Find where the given text appears and provide that cell's center as [X, Y] coordinate. 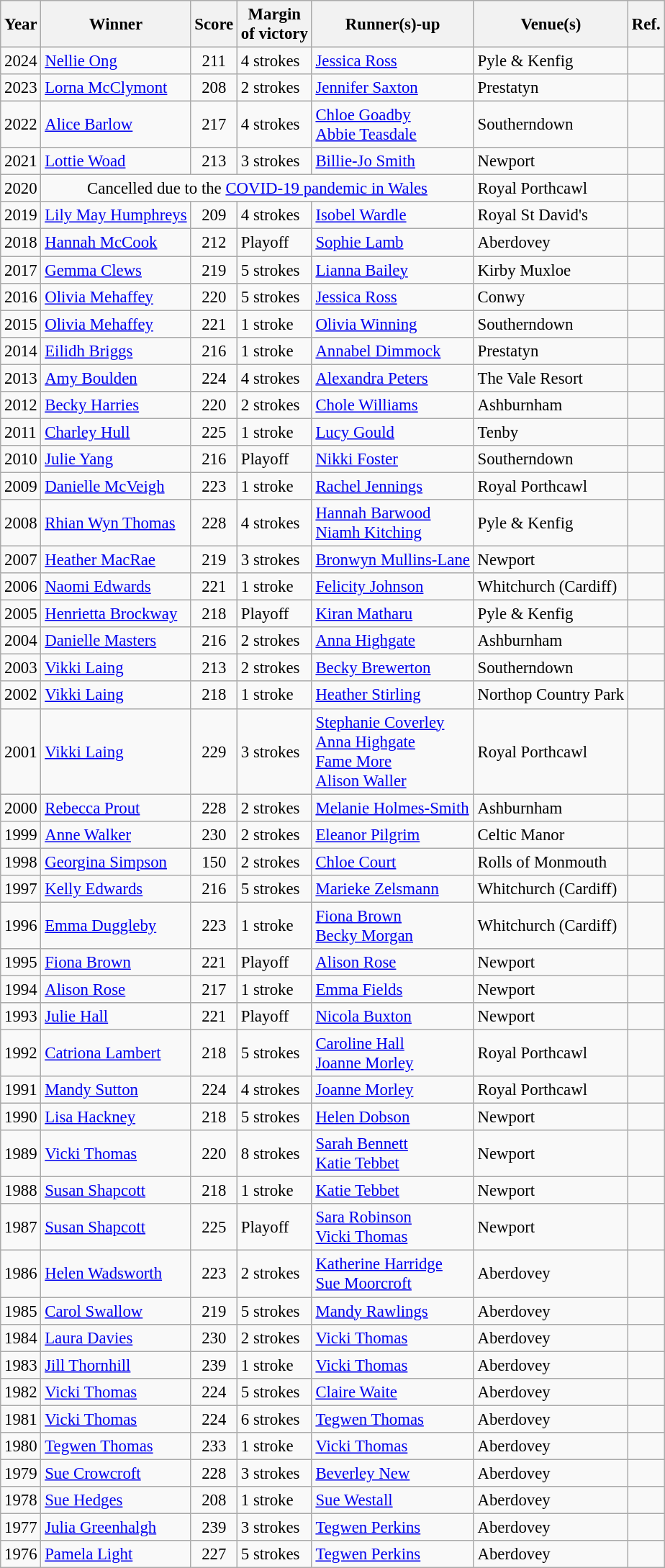
Nellie Ong [116, 61]
Year [21, 24]
Lianna Bailey [393, 270]
Northop Country Park [551, 695]
Sue Westall [393, 1500]
Rolls of Monmouth [551, 862]
1994 [21, 989]
Julie Hall [116, 1017]
Katie Tebbet [393, 1191]
2007 [21, 560]
Isobel Wardle [393, 215]
Lucy Gould [393, 432]
2013 [21, 378]
1989 [21, 1153]
2008 [21, 523]
Claire Waite [393, 1392]
Anne Walker [116, 834]
1999 [21, 834]
Beverley New [393, 1473]
Becky Brewerton [393, 668]
Cancelled due to the COVID-19 pandemic in Wales [258, 189]
2016 [21, 297]
Nikki Foster [393, 459]
Gemma Clews [116, 270]
Jennifer Saxton [393, 88]
2006 [21, 587]
1982 [21, 1392]
Stephanie Coverley Anna Highgate Fame More Alison Waller [393, 752]
Fiona Brown [116, 963]
Catriona Lambert [116, 1054]
2010 [21, 459]
Joanne Morley [393, 1090]
Kirby Muxloe [551, 270]
1983 [21, 1365]
1996 [21, 926]
2000 [21, 808]
1981 [21, 1419]
Score [214, 24]
Hannah McCook [116, 243]
Conwy [551, 297]
2022 [21, 125]
1979 [21, 1473]
Sue Crowcroft [116, 1473]
Annabel Dimmock [393, 351]
Julia Greenhalgh [116, 1527]
1978 [21, 1500]
Pamela Light [116, 1554]
Sue Hedges [116, 1500]
2020 [21, 189]
Charley Hull [116, 432]
Sara Robinson Vicki Thomas [393, 1227]
2009 [21, 486]
209 [214, 215]
Chloe Goadby Abbie Teasdale [393, 125]
1987 [21, 1227]
2017 [21, 270]
2024 [21, 61]
233 [214, 1446]
1992 [21, 1054]
227 [214, 1554]
2023 [21, 88]
211 [214, 61]
Lily May Humphreys [116, 215]
Chole Williams [393, 405]
Rachel Jennings [393, 486]
Henrietta Brockway [116, 614]
1991 [21, 1090]
1976 [21, 1554]
1997 [21, 889]
212 [214, 243]
Eilidh Briggs [116, 351]
2015 [21, 324]
Naomi Edwards [116, 587]
Lisa Hackney [116, 1117]
Laura Davies [116, 1338]
Melanie Holmes-Smith [393, 808]
Tenby [551, 432]
Mandy Sutton [116, 1090]
Becky Harries [116, 405]
Sarah Bennett Katie Tebbet [393, 1153]
6 strokes [275, 1419]
Lottie Woad [116, 161]
Kiran Matharu [393, 614]
Emma Duggleby [116, 926]
2014 [21, 351]
Felicity Johnson [393, 587]
Julie Yang [116, 459]
2001 [21, 752]
Marieke Zelsmann [393, 889]
2019 [21, 215]
1995 [21, 963]
8 strokes [275, 1153]
Lorna McClymont [116, 88]
Katherine Harridge Sue Moorcroft [393, 1274]
Caroline Hall Joanne Morley [393, 1054]
Fiona Brown Becky Morgan [393, 926]
Alice Barlow [116, 125]
Winner [116, 24]
2004 [21, 641]
Venue(s) [551, 24]
Helen Dobson [393, 1117]
Chloe Court [393, 862]
Rebecca Prout [116, 808]
150 [214, 862]
Georgina Simpson [116, 862]
Hannah Barwood Niamh Kitching [393, 523]
Celtic Manor [551, 834]
Emma Fields [393, 989]
2011 [21, 432]
1977 [21, 1527]
1998 [21, 862]
Eleanor Pilgrim [393, 834]
2002 [21, 695]
Jill Thornhill [116, 1365]
Rhian Wyn Thomas [116, 523]
Amy Boulden [116, 378]
Billie-Jo Smith [393, 161]
Mandy Rawlings [393, 1311]
2003 [21, 668]
1988 [21, 1191]
1993 [21, 1017]
Anna Highgate [393, 641]
2005 [21, 614]
2012 [21, 405]
Heather MacRae [116, 560]
1980 [21, 1446]
Kelly Edwards [116, 889]
Marginof victory [275, 24]
The Vale Resort [551, 378]
Runner(s)-up [393, 24]
1985 [21, 1311]
Carol Swallow [116, 1311]
Bronwyn Mullins-Lane [393, 560]
Heather Stirling [393, 695]
Nicola Buxton [393, 1017]
Danielle Masters [116, 641]
Helen Wadsworth [116, 1274]
2018 [21, 243]
Olivia Winning [393, 324]
Danielle McVeigh [116, 486]
229 [214, 752]
1990 [21, 1117]
Royal St David's [551, 215]
1984 [21, 1338]
2021 [21, 161]
1986 [21, 1274]
Sophie Lamb [393, 243]
Alexandra Peters [393, 378]
Ref. [646, 24]
